Search for the cell housing the specified text and yield its [x, y] center coordinate. 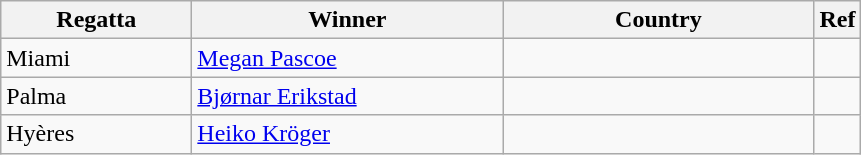
Palma [96, 96]
Hyères [96, 134]
Regatta [96, 20]
Ref [838, 20]
Winner [348, 20]
Megan Pascoe [348, 58]
Miami [96, 58]
Country [658, 20]
Heiko Kröger [348, 134]
Bjørnar Erikstad [348, 96]
